Pinpoint the cell where the given text exists, returning its (X, Y) midpoint coordinate. 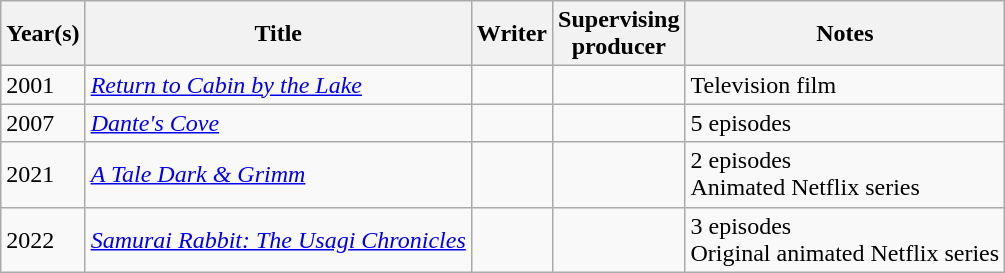
Writer (512, 34)
Title (278, 34)
Return to Cabin by the Lake (278, 85)
2007 (43, 123)
Year(s) (43, 34)
Dante's Cove (278, 123)
Television film (845, 85)
3 episodesOriginal animated Netflix series (845, 240)
2001 (43, 85)
A Tale Dark & Grimm (278, 174)
2 episodesAnimated Netflix series (845, 174)
5 episodes (845, 123)
Samurai Rabbit: The Usagi Chronicles (278, 240)
2022 (43, 240)
Supervisingproducer (619, 34)
Notes (845, 34)
2021 (43, 174)
